Provide the (X, Y) coordinate of the cell's center where the given text is located.  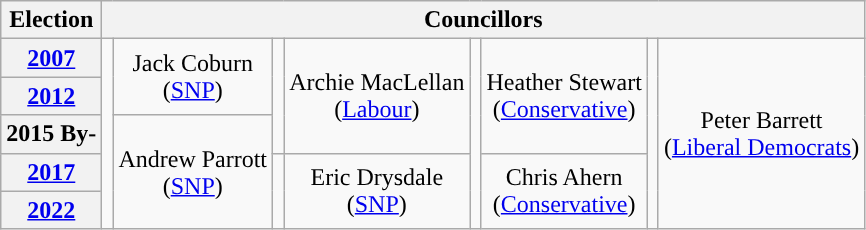
Chris Ahern(Conservative) (564, 191)
2015 By- (52, 134)
2022 (52, 210)
Jack Coburn(SNP) (193, 77)
Councillors (484, 20)
2007 (52, 58)
2017 (52, 172)
Andrew Parrott(SNP) (193, 172)
Eric Drysdale(SNP) (377, 191)
Heather Stewart(Conservative) (564, 96)
Election (52, 20)
2012 (52, 96)
Archie MacLellan(Labour) (377, 96)
Peter Barrett(Liberal Democrats) (761, 134)
